Scan for the cell matching the given text and deliver its (x, y) coordinate at center. 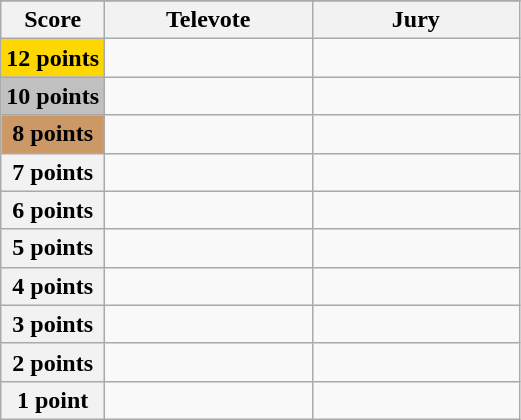
12 points (53, 58)
10 points (53, 96)
8 points (53, 134)
7 points (53, 172)
6 points (53, 210)
5 points (53, 248)
1 point (53, 400)
2 points (53, 362)
Jury (416, 20)
Televote (209, 20)
Score (53, 20)
3 points (53, 324)
4 points (53, 286)
